From the cell containing the given text, extract its center point as (X, Y) coordinate. 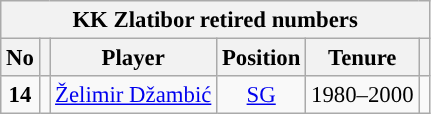
SG (262, 95)
1980–2000 (362, 95)
No (20, 58)
Position (262, 58)
KK Zlatibor retired numbers (216, 20)
Želimir Džambić (134, 95)
Player (134, 58)
14 (20, 95)
Tenure (362, 58)
